Search for the cell housing the specified text and yield its (X, Y) center coordinate. 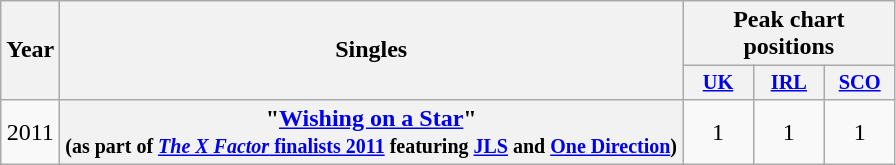
"Wishing on a Star"(as part of The X Factor finalists 2011 featuring JLS and One Direction) (372, 132)
UK (718, 83)
Year (30, 50)
IRL (788, 83)
Singles (372, 50)
SCO (860, 83)
2011 (30, 132)
Peak chart positions (790, 34)
